For the text-containing cell, return its midpoint in (x, y) coordinate format. 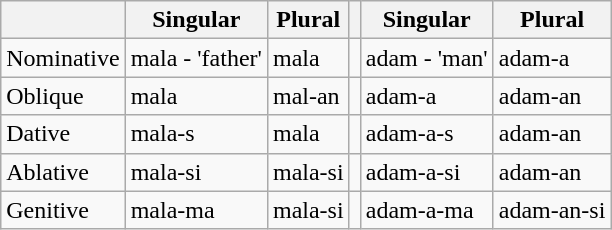
Dative (63, 134)
adam-an-si (552, 210)
Ablative (63, 172)
adam-a-ma (426, 210)
adam - 'man' (426, 58)
Genitive (63, 210)
mala - 'father' (196, 58)
mala-s (196, 134)
Nominative (63, 58)
adam-a-s (426, 134)
mal-an (308, 96)
mala-ma (196, 210)
Oblique (63, 96)
adam-a-si (426, 172)
